Find where the given text appears and provide that cell's center as [X, Y] coordinate. 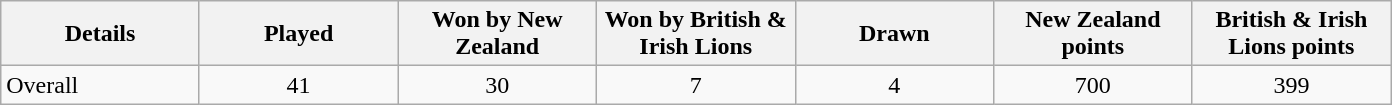
41 [298, 85]
30 [498, 85]
Won by New Zealand [498, 34]
Overall [100, 85]
7 [696, 85]
Details [100, 34]
399 [1292, 85]
Won by British & Irish Lions [696, 34]
4 [894, 85]
New Zealand points [1094, 34]
Drawn [894, 34]
700 [1094, 85]
British & Irish Lions points [1292, 34]
Played [298, 34]
